Detect which cell encompasses the target text, then output its (X, Y) center coordinate. 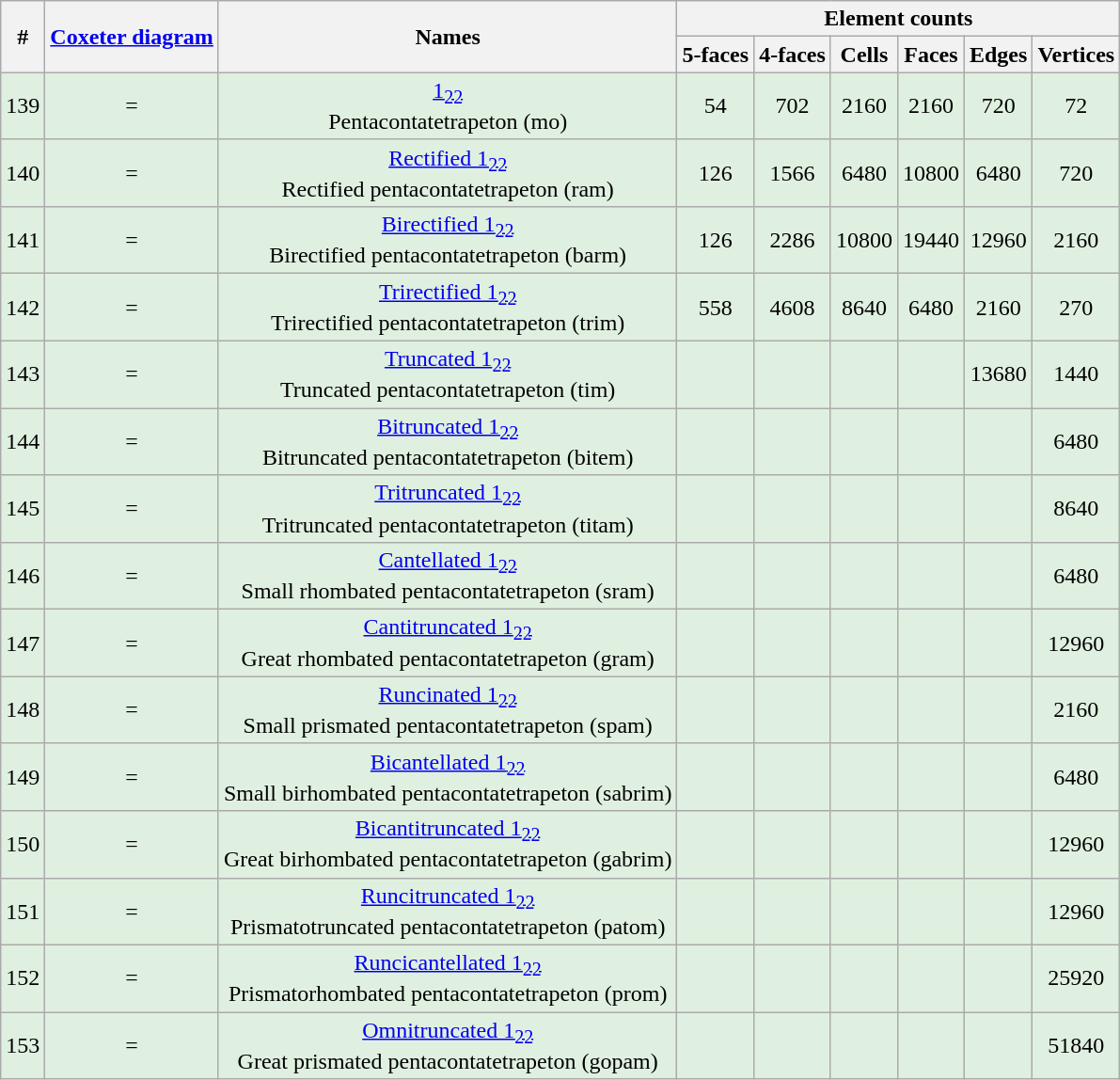
Faces (931, 55)
Cantitruncated 122Great rhombated pentacontatetrapeton (gram) (448, 643)
Runcitruncated 122Prismatotruncated pentacontatetrapeton (patom) (448, 911)
142 (23, 307)
145 (23, 508)
1566 (793, 173)
152 (23, 978)
139 (23, 105)
Rectified 122Rectified pentacontatetrapeton (ram) (448, 173)
148 (23, 709)
Vertices (1076, 55)
140 (23, 173)
270 (1076, 307)
Element counts (899, 19)
147 (23, 643)
4608 (793, 307)
1440 (1076, 374)
122Pentacontatetrapeton (mo) (448, 105)
72 (1076, 105)
5-faces (716, 55)
Bicantitruncated 122Great birhombated pentacontatetrapeton (gabrim) (448, 845)
143 (23, 374)
146 (23, 576)
Omnitruncated 122Great prismated pentacontatetrapeton (gopam) (448, 1046)
2286 (793, 241)
Bicantellated 122Small birhombated pentacontatetrapeton (sabrim) (448, 777)
149 (23, 777)
Edges (998, 55)
19440 (931, 241)
Runcinated 122Small prismated pentacontatetrapeton (spam) (448, 709)
558 (716, 307)
141 (23, 241)
Cantellated 122Small rhombated pentacontatetrapeton (sram) (448, 576)
Cells (863, 55)
# (23, 37)
Names (448, 37)
13680 (998, 374)
153 (23, 1046)
4-faces (793, 55)
Runcicantellated 122Prismatorhombated pentacontatetrapeton (prom) (448, 978)
144 (23, 442)
150 (23, 845)
Coxeter diagram (132, 37)
Birectified 122Birectified pentacontatetrapeton (barm) (448, 241)
51840 (1076, 1046)
54 (716, 105)
702 (793, 105)
Bitruncated 122Bitruncated pentacontatetrapeton (bitem) (448, 442)
Tritruncated 122Tritruncated pentacontatetrapeton (titam) (448, 508)
25920 (1076, 978)
Truncated 122Truncated pentacontatetrapeton (tim) (448, 374)
151 (23, 911)
Trirectified 122Trirectified pentacontatetrapeton (trim) (448, 307)
